Return (x, y) of the center of cell containing provided text 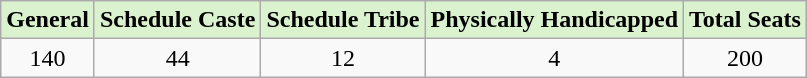
12 (343, 58)
44 (177, 58)
140 (48, 58)
General (48, 20)
Schedule Tribe (343, 20)
Schedule Caste (177, 20)
Physically Handicapped (554, 20)
4 (554, 58)
Total Seats (746, 20)
200 (746, 58)
